Determine the [X, Y] coordinate at the center of the cell enclosing the given text.  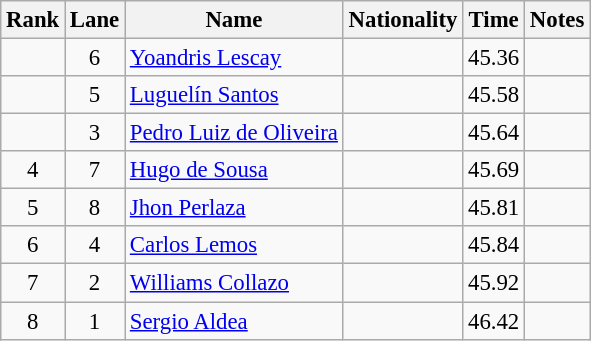
Yoandris Lescay [234, 58]
Hugo de Sousa [234, 170]
Carlos Lemos [234, 245]
Williams Collazo [234, 283]
45.36 [494, 58]
Luguelín Santos [234, 95]
Jhon Perlaza [234, 208]
1 [95, 321]
Name [234, 20]
Pedro Luiz de Oliveira [234, 133]
45.81 [494, 208]
46.42 [494, 321]
Nationality [402, 20]
45.69 [494, 170]
45.58 [494, 95]
Notes [558, 20]
45.92 [494, 283]
Time [494, 20]
45.64 [494, 133]
Rank [33, 20]
3 [95, 133]
Sergio Aldea [234, 321]
45.84 [494, 245]
2 [95, 283]
Lane [95, 20]
